Pinpoint the cell where the given text exists, returning its (X, Y) midpoint coordinate. 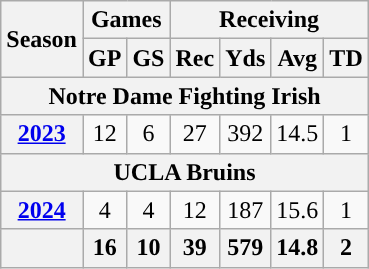
27 (195, 134)
2024 (42, 210)
14.5 (298, 134)
6 (148, 134)
GS (148, 58)
187 (246, 210)
Rec (195, 58)
16 (104, 248)
Avg (298, 58)
TD (346, 58)
392 (246, 134)
15.6 (298, 210)
2 (346, 248)
Games (126, 20)
Notre Dame Fighting Irish (185, 96)
GP (104, 58)
2023 (42, 134)
10 (148, 248)
39 (195, 248)
14.8 (298, 248)
Receiving (269, 20)
579 (246, 248)
Yds (246, 58)
UCLA Bruins (185, 172)
Season (42, 39)
